Capture the cell that displays the provided text and extract its [X, Y] central coordinate. 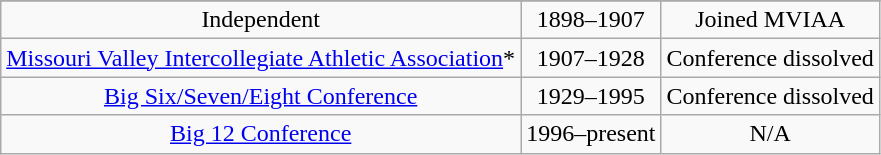
Joined MVIAA [770, 20]
Missouri Valley Intercollegiate Athletic Association* [261, 58]
Independent [261, 20]
1898–1907 [591, 20]
1907–1928 [591, 58]
1996–present [591, 134]
Big Six/Seven/Eight Conference [261, 96]
1929–1995 [591, 96]
N/A [770, 134]
Big 12 Conference [261, 134]
